Return [X, Y] of the center of cell containing provided text 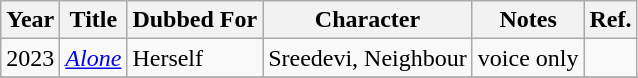
Title [94, 20]
Herself [195, 58]
Notes [528, 20]
Character [368, 20]
voice only [528, 58]
Ref. [610, 20]
Alone [94, 58]
2023 [30, 58]
Sreedevi, Neighbour [368, 58]
Year [30, 20]
Dubbed For [195, 20]
